Search for the cell housing the specified text and yield its [x, y] center coordinate. 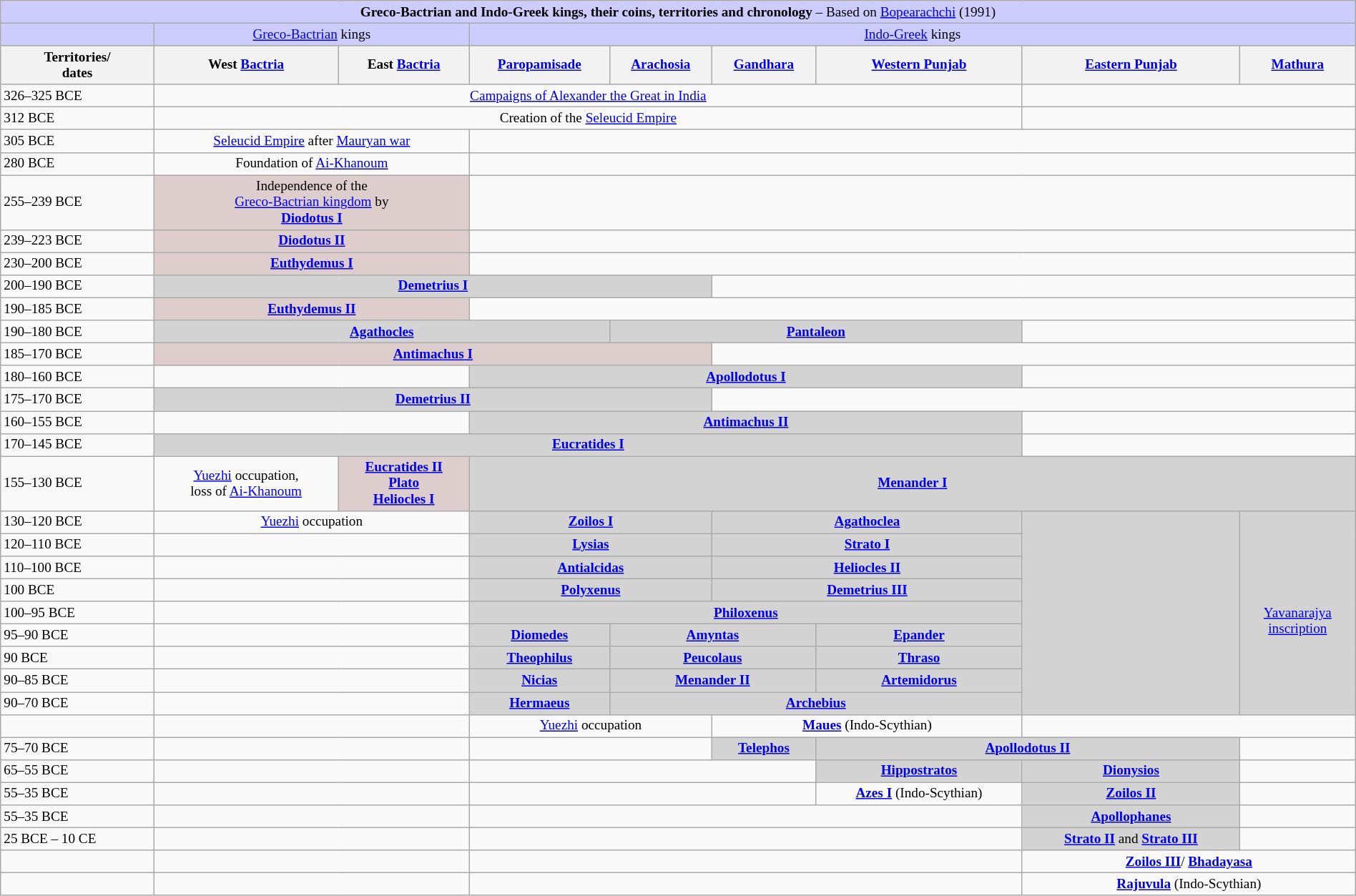
Foundation of Ai-Khanoum [312, 164]
Apollophanes [1131, 817]
Pantaleon [815, 332]
Diodotus II [312, 241]
Thraso [918, 658]
120–110 BCE [77, 545]
Eucratides I [588, 445]
90–85 BCE [77, 681]
East Bactria [404, 65]
185–170 BCE [77, 355]
Euthydemus I [312, 264]
326–325 BCE [77, 96]
110–100 BCE [77, 568]
Western Punjab [918, 65]
Menander II [712, 681]
Zoilos III/ Bhadayasa [1189, 862]
180–160 BCE [77, 377]
Hippostratos [918, 771]
Arachosia [661, 65]
Euthydemus II [312, 309]
Strato I [867, 545]
Maues (Indo-Scythian) [867, 726]
Yavanarajyainscription [1297, 612]
Demetrius III [867, 590]
239–223 BCE [77, 241]
Antimachus I [433, 355]
Epander [918, 636]
Lysias [591, 545]
Greco-Bactrian kings [312, 34]
Telephos [764, 749]
Yuezhi occupation,loss of Ai-Khanoum [246, 483]
190–185 BCE [77, 309]
Apollodotus II [1027, 749]
Rajuvula (Indo-Scythian) [1189, 885]
Mathura [1297, 65]
90–70 BCE [77, 704]
230–200 BCE [77, 264]
Theophilus [539, 658]
Polyxenus [591, 590]
200–190 BCE [77, 287]
Zoilos I [591, 522]
Artemidorus [918, 681]
Antimachus II [745, 422]
160–155 BCE [77, 422]
305 BCE [77, 141]
255–239 BCE [77, 203]
Campaigns of Alexander the Great in India [588, 96]
Demetrius II [433, 400]
100 BCE [77, 590]
Eucratides IIPlatoHeliocles I [404, 483]
Independence of the Greco-Bactrian kingdom byDiodotus I [312, 203]
Azes I (Indo-Scythian) [918, 794]
Zoilos II [1131, 794]
190–180 BCE [77, 332]
Menander I [913, 483]
90 BCE [77, 658]
Agathoclea [867, 522]
175–170 BCE [77, 400]
Dionysios [1131, 771]
Eastern Punjab [1131, 65]
280 BCE [77, 164]
Antialcidas [591, 568]
Philoxenus [745, 613]
Paropamisade [539, 65]
Peucolaus [712, 658]
75–70 BCE [77, 749]
Greco-Bactrian and Indo-Greek kings, their coins, territories and chronology – Based on Bopearachchi (1991) [678, 12]
Nicias [539, 681]
Diomedes [539, 636]
Creation of the Seleucid Empire [588, 119]
Amyntas [712, 636]
Apollodotus I [745, 377]
Strato II and Strato III [1131, 839]
130–120 BCE [77, 522]
65–55 BCE [77, 771]
Hermaeus [539, 704]
Demetrius I [433, 287]
170–145 BCE [77, 445]
25 BCE – 10 CE [77, 839]
95–90 BCE [77, 636]
Indo-Greek kings [913, 34]
155–130 BCE [77, 483]
West Bactria [246, 65]
100–95 BCE [77, 613]
Heliocles II [867, 568]
Seleucid Empire after Mauryan war [312, 141]
Archebius [815, 704]
Agathocles [382, 332]
Territories/dates [77, 65]
312 BCE [77, 119]
Gandhara [764, 65]
